Return (X, Y) of the center of cell containing provided text 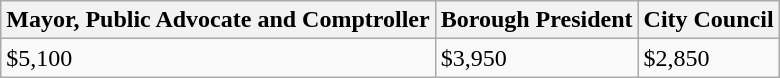
City Council (708, 20)
$5,100 (218, 58)
Mayor, Public Advocate and Comptroller (218, 20)
$2,850 (708, 58)
Borough President (536, 20)
$3,950 (536, 58)
